Detect which cell encompasses the target text, then output its (x, y) center coordinate. 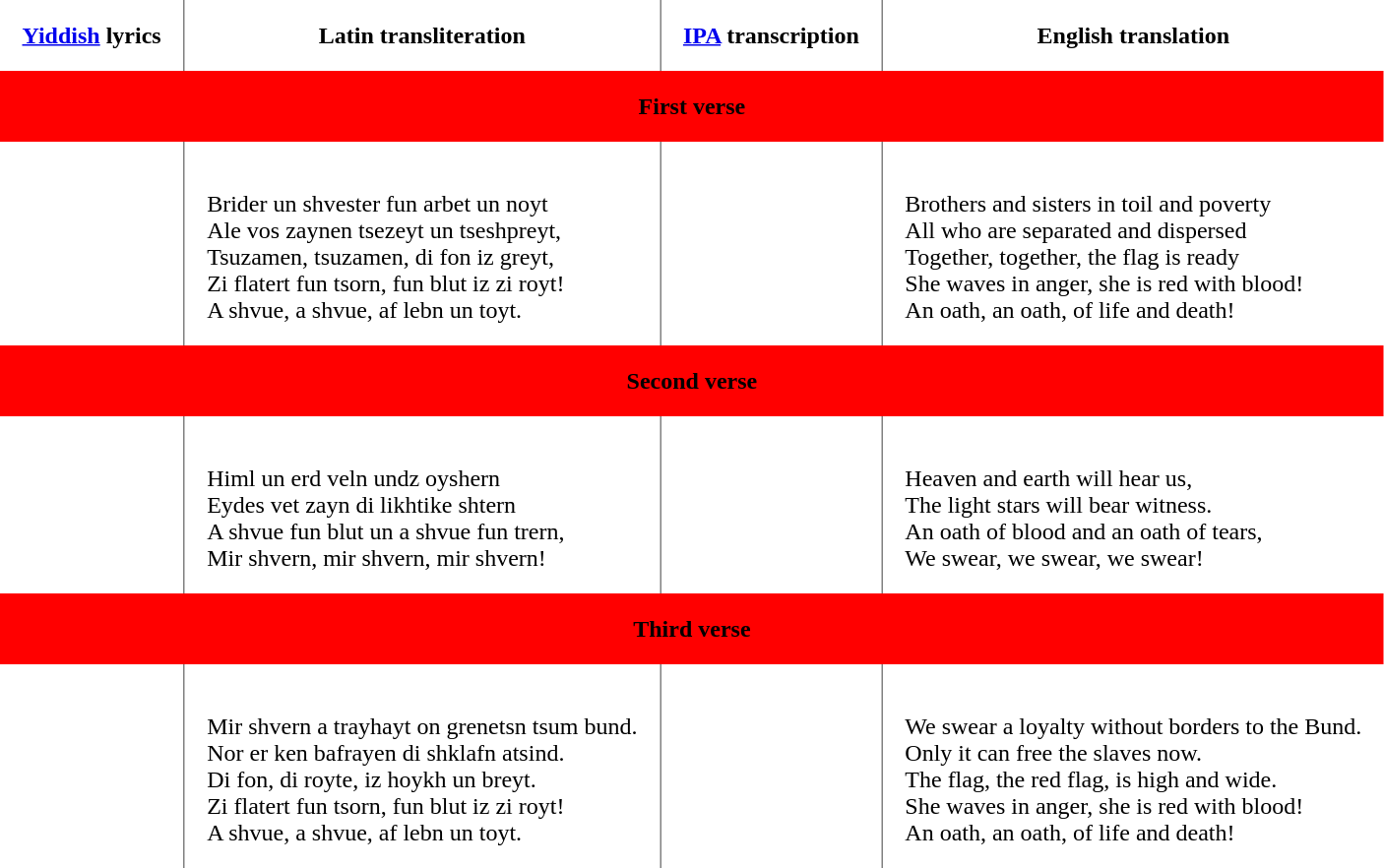
IPA transcription (772, 35)
Heaven and earth will hear us, The light stars will bear witness. An oath of blood and an oath of tears, We swear, we swear, we swear! (1133, 505)
Second verse (692, 381)
Himl un erd veln undz oyshern Eydes vet zayn di likhtike shtern A shvue fun blut un a shvue fun trern, Mir shvern, mir shvern, mir shvern! (422, 505)
Third verse (692, 629)
Latin transliteration (422, 35)
First verse (692, 106)
Yiddish lyrics (93, 35)
English translation (1133, 35)
